Pinpoint the cell where the given text exists, returning its (X, Y) midpoint coordinate. 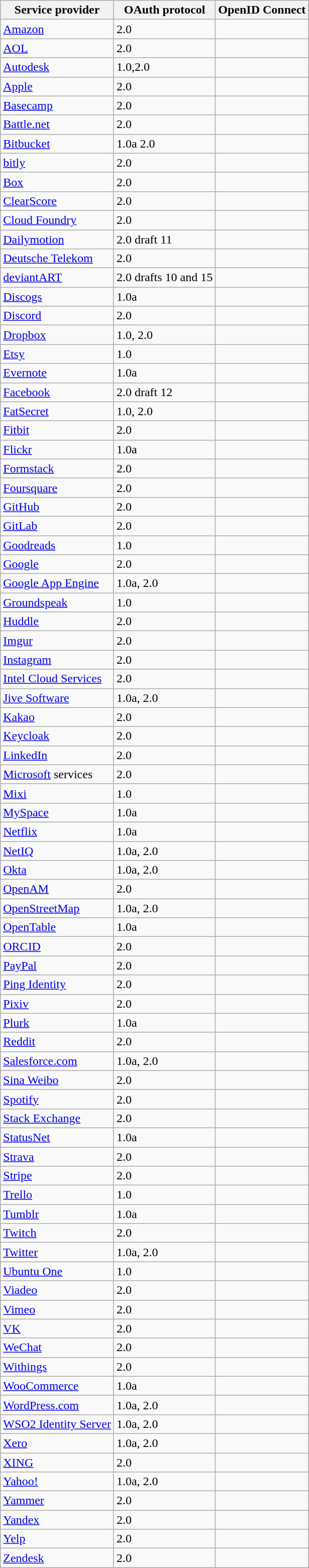
1.0,2.0 (164, 67)
OAuth protocol (164, 10)
Withings (57, 1367)
GitLab (57, 526)
Apple (57, 86)
Google (57, 564)
Salesforce.com (57, 1061)
AOL (57, 48)
NetIQ (57, 851)
2.0 draft 11 (164, 239)
WordPress.com (57, 1405)
Amazon (57, 29)
Ubuntu One (57, 1271)
Xero (57, 1443)
Netflix (57, 831)
Sina Weibo (57, 1080)
Cloud Foundry (57, 220)
Facebook (57, 392)
Pixiv (57, 1004)
Keycloak (57, 736)
XING (57, 1463)
Discord (57, 316)
Basecamp (57, 105)
Twitter (57, 1252)
Viadeo (57, 1290)
StatusNet (57, 1137)
ClearScore (57, 201)
Foursquare (57, 488)
Yelp (57, 1539)
GitHub (57, 507)
Autodesk (57, 67)
Tumblr (57, 1214)
Service provider (57, 10)
Strava (57, 1156)
Zendesk (57, 1558)
Bitbucket (57, 144)
ORCID (57, 946)
Etsy (57, 354)
Intel Cloud Services (57, 679)
MySpace (57, 812)
OpenStreetMap (57, 908)
Deutsche Telekom (57, 259)
Groundspeak (57, 602)
Stripe (57, 1176)
Huddle (57, 622)
Formstack (57, 468)
Box (57, 182)
bitly (57, 163)
WooCommerce (57, 1386)
Kakao (57, 717)
Reddit (57, 1042)
OpenAM (57, 889)
Evernote (57, 373)
Stack Exchange (57, 1118)
OpenTable (57, 927)
Yammer (57, 1501)
Yandex (57, 1520)
Vimeo (57, 1309)
Flickr (57, 449)
Okta (57, 870)
Dailymotion (57, 239)
WeChat (57, 1348)
Jive Software (57, 698)
Goodreads (57, 545)
Discogs (57, 297)
deviantART (57, 278)
Spotify (57, 1099)
LinkedIn (57, 755)
2.0 draft 12 (164, 392)
FatSecret (57, 411)
Plurk (57, 1023)
PayPal (57, 966)
Fitbit (57, 430)
VK (57, 1329)
2.0 drafts 10 and 15 (164, 278)
Mixi (57, 793)
OpenID Connect (262, 10)
Twitch (57, 1233)
Yahoo! (57, 1482)
Dropbox (57, 335)
1.0a 2.0 (164, 144)
Battle.net (57, 125)
Google App Engine (57, 583)
Trello (57, 1195)
Instagram (57, 660)
Microsoft services (57, 774)
Ping Identity (57, 985)
Imgur (57, 641)
WSO2 Identity Server (57, 1424)
